Identify which cell holds the provided text, then report its [X, Y] central coordinate. 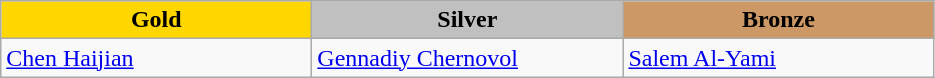
Bronze [778, 20]
Salem Al-Yami [778, 58]
Gennadiy Chernovol [468, 58]
Chen Haijian [156, 58]
Gold [156, 20]
Silver [468, 20]
